For the text-containing cell, return its midpoint in [x, y] coordinate format. 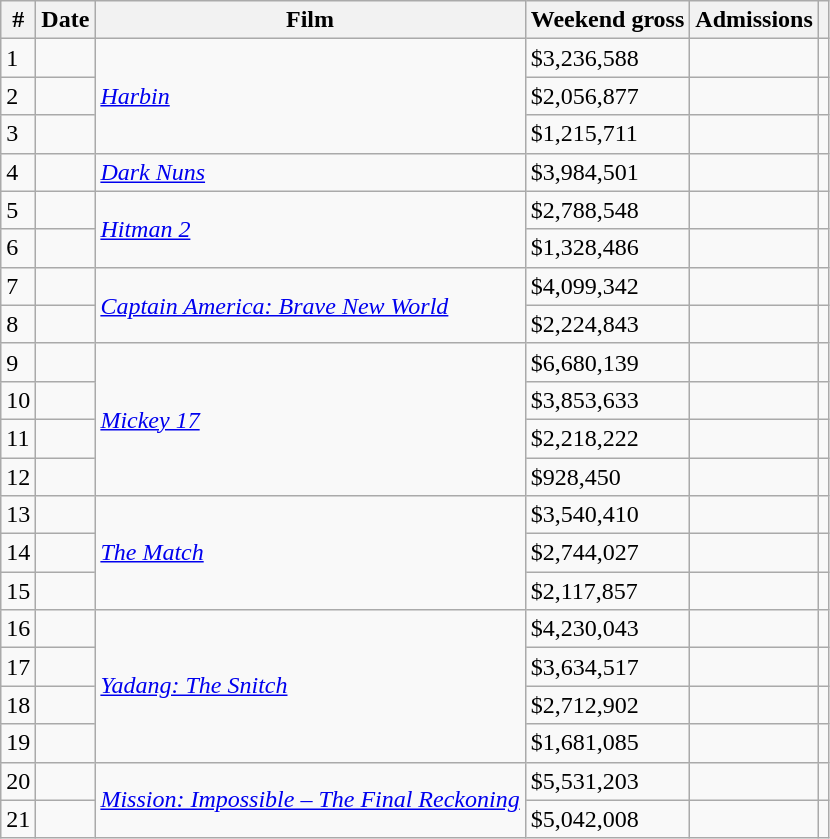
11 [18, 438]
Dark Nuns [310, 172]
1 [18, 58]
$4,230,043 [608, 629]
$3,236,588 [608, 58]
$2,117,857 [608, 591]
$1,681,085 [608, 743]
21 [18, 819]
20 [18, 781]
9 [18, 362]
16 [18, 629]
$2,056,877 [608, 96]
Harbin [310, 96]
$4,099,342 [608, 286]
# [18, 20]
15 [18, 591]
$1,328,486 [608, 248]
6 [18, 248]
Date [66, 20]
$3,634,517 [608, 667]
$6,680,139 [608, 362]
7 [18, 286]
$3,540,410 [608, 515]
10 [18, 400]
Film [310, 20]
Hitman 2 [310, 229]
Weekend gross [608, 20]
$2,744,027 [608, 553]
Mickey 17 [310, 419]
$5,042,008 [608, 819]
18 [18, 705]
Mission: Impossible – The Final Reckoning [310, 800]
5 [18, 210]
$1,215,711 [608, 134]
$2,788,548 [608, 210]
$2,224,843 [608, 324]
Yadang: The Snitch [310, 686]
14 [18, 553]
$3,984,501 [608, 172]
12 [18, 477]
2 [18, 96]
$3,853,633 [608, 400]
8 [18, 324]
4 [18, 172]
3 [18, 134]
19 [18, 743]
$2,712,902 [608, 705]
Admissions [754, 20]
Captain America: Brave New World [310, 305]
17 [18, 667]
$5,531,203 [608, 781]
The Match [310, 553]
13 [18, 515]
$928,450 [608, 477]
$2,218,222 [608, 438]
